Return the (X, Y) coordinate for the center point of the cell that contains the specified text.  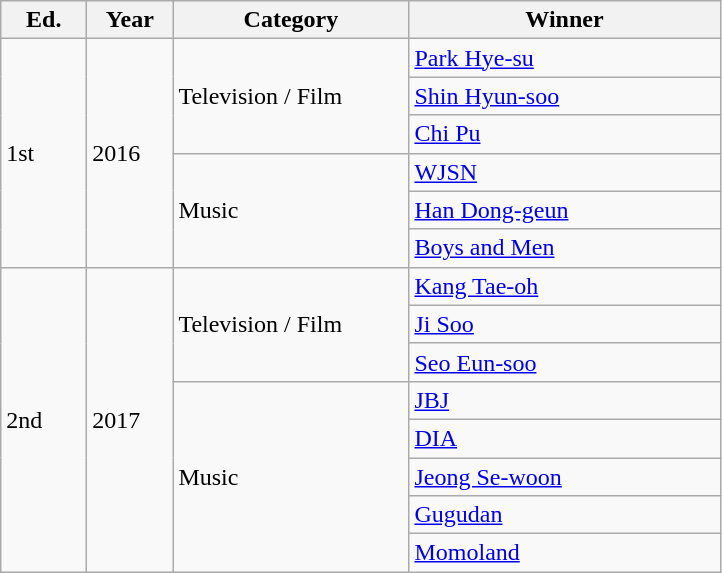
Ji Soo (564, 324)
Han Dong-geun (564, 210)
Category (291, 20)
2016 (130, 153)
Momoland (564, 553)
Boys and Men (564, 248)
Gugudan (564, 515)
Seo Eun-soo (564, 362)
DIA (564, 438)
Ed. (44, 20)
WJSN (564, 172)
Year (130, 20)
JBJ (564, 400)
Kang Tae-oh (564, 286)
2017 (130, 419)
Shin Hyun-soo (564, 96)
Chi Pu (564, 134)
Park Hye-su (564, 58)
1st (44, 153)
2nd (44, 419)
Jeong Se-woon (564, 477)
Winner (564, 20)
